Return [X, Y] of the center of cell containing provided text 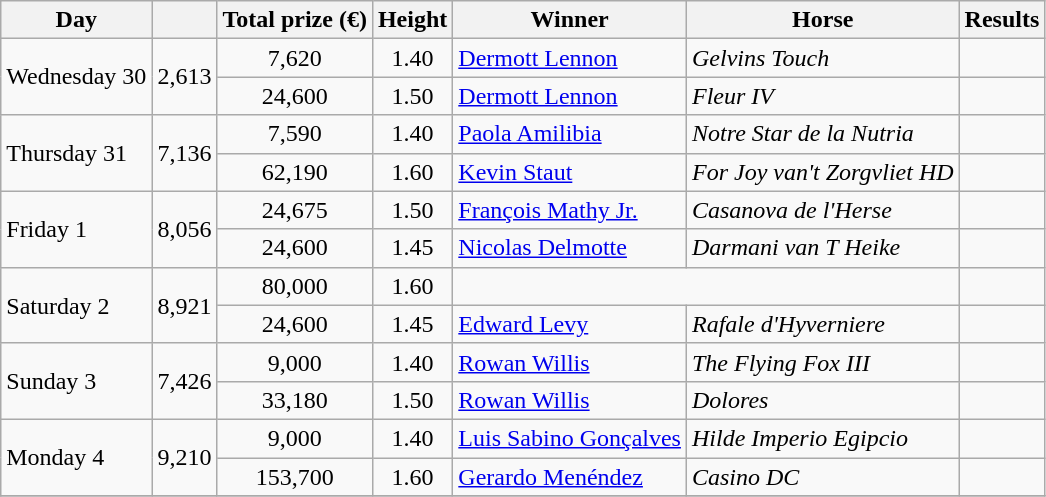
Hilde Imperio Egipcio [822, 438]
Total prize (€) [294, 20]
Friday 1 [76, 229]
Fleur IV [822, 96]
Kevin Staut [570, 172]
2,613 [184, 77]
For Joy van't Zorgvliet HD [822, 172]
7,426 [184, 381]
Rafale d'Hyverniere [822, 324]
Notre Star de la Nutria [822, 134]
8,056 [184, 229]
24,675 [294, 210]
8,921 [184, 305]
153,700 [294, 477]
The Flying Fox III [822, 362]
Casino DC [822, 477]
Horse [822, 20]
Wednesday 30 [76, 77]
Darmani van T Heike [822, 248]
Thursday 31 [76, 153]
Winner [570, 20]
Gelvins Touch [822, 58]
33,180 [294, 400]
Height [412, 20]
Sunday 3 [76, 381]
80,000 [294, 286]
7,136 [184, 153]
Gerardo Menéndez [570, 477]
Luis Sabino Gonçalves [570, 438]
Edward Levy [570, 324]
9,210 [184, 457]
Saturday 2 [76, 305]
Monday 4 [76, 457]
Paola Amilibia [570, 134]
Nicolas Delmotte [570, 248]
Results [1002, 20]
Casanova de l'Herse [822, 210]
62,190 [294, 172]
7,590 [294, 134]
Dolores [822, 400]
7,620 [294, 58]
Day [76, 20]
François Mathy Jr. [570, 210]
